Provide the (X, Y) coordinate of the cell's center where the given text is located.  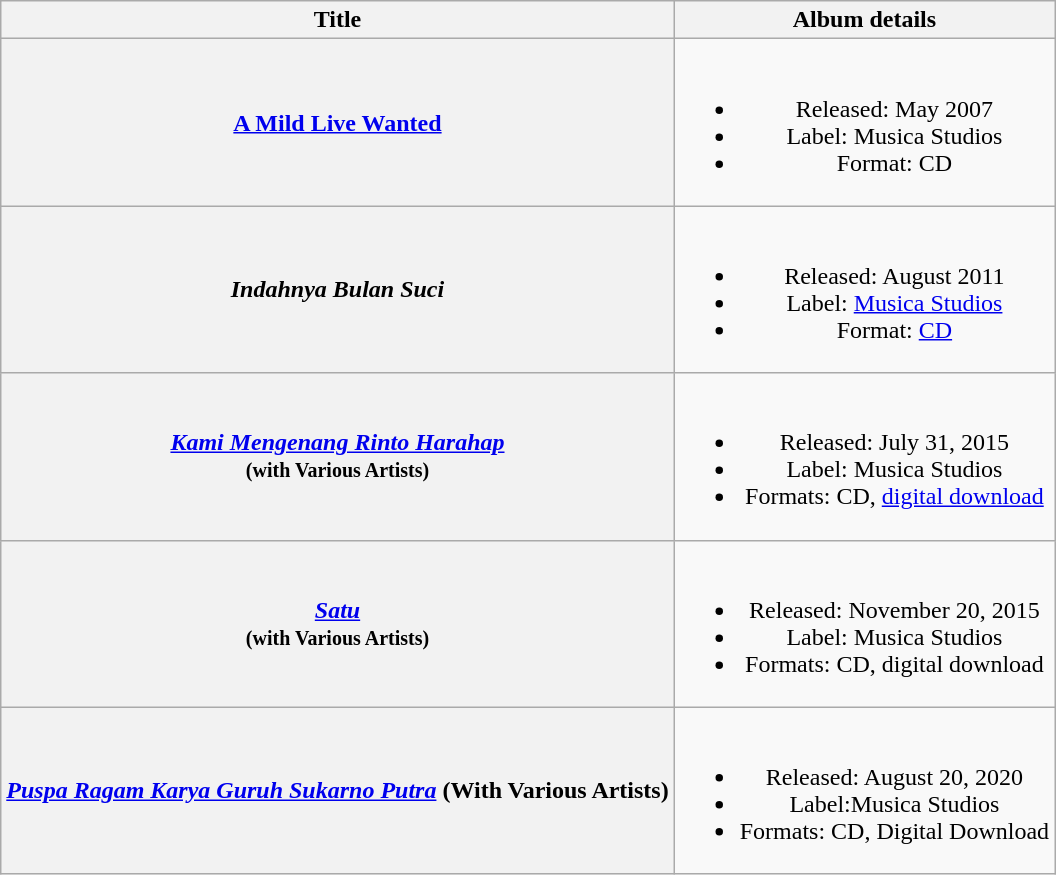
A Mild Live Wanted (338, 122)
Released: July 31, 2015Label: Musica StudiosFormats: CD, digital download (864, 456)
Released: November 20, 2015Label: Musica StudiosFormats: CD, digital download (864, 624)
Released: August 2011Label: Musica StudiosFormat: CD (864, 290)
Satu (with Various Artists) (338, 624)
Indahnya Bulan Suci (338, 290)
Released: May 2007Label: Musica StudiosFormat: CD (864, 122)
Album details (864, 20)
Puspa Ragam Karya Guruh Sukarno Putra (With Various Artists) (338, 790)
Title (338, 20)
Kami Mengenang Rinto Harahap (with Various Artists) (338, 456)
Released: August 20, 2020Label:Musica StudiosFormats: CD, Digital Download (864, 790)
